Provide the [X, Y] coordinate of the cell's center where the given text is located.  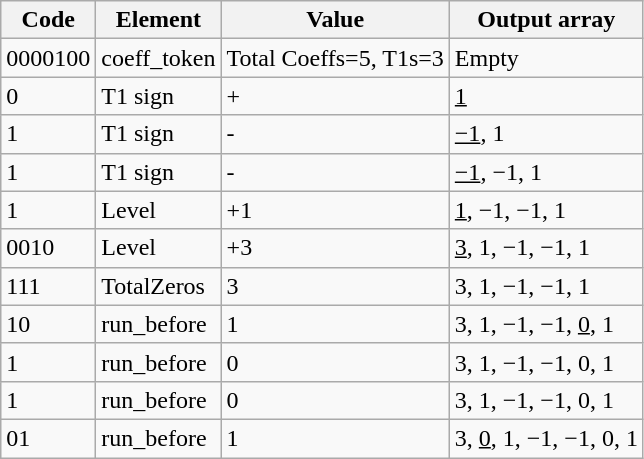
+1 [335, 210]
TotalZeros [158, 286]
Total Coeffs=5, T1s=3 [335, 58]
−1, 1 [546, 134]
Empty [546, 58]
01 [48, 438]
Output array [546, 20]
111 [48, 286]
+3 [335, 248]
3 [335, 286]
0010 [48, 248]
+ [335, 96]
0000100 [48, 58]
Element [158, 20]
coeff_token [158, 58]
Value [335, 20]
−1, −1, 1 [546, 172]
Code [48, 20]
3, 0, 1, −1, −1, 0, 1 [546, 438]
1, −1, −1, 1 [546, 210]
10 [48, 324]
